Provide the [x, y] coordinate of the cell's center where the given text is located.  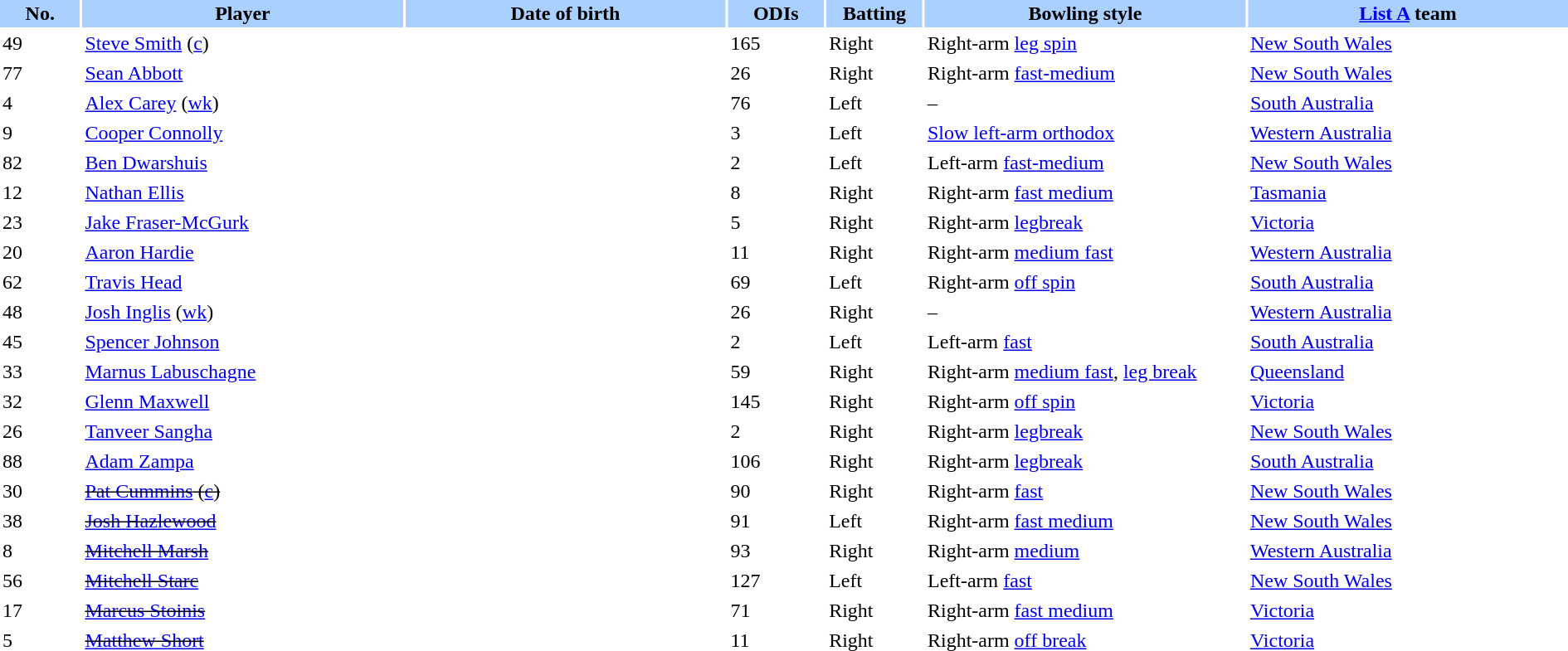
Pat Cummins (c) [242, 491]
56 [40, 581]
Tasmania [1408, 192]
9 [40, 133]
Right-arm leg spin [1085, 43]
Right-arm medium [1085, 551]
Sean Abbott [242, 73]
90 [776, 491]
45 [40, 342]
33 [40, 372]
127 [776, 581]
Queensland [1408, 372]
5 [776, 222]
145 [776, 401]
Tanveer Sangha [242, 431]
76 [776, 103]
30 [40, 491]
Left-arm fast-medium [1085, 163]
Player [242, 13]
Alex Carey (wk) [242, 103]
Right-arm fast-medium [1085, 73]
165 [776, 43]
Adam Zampa [242, 461]
49 [40, 43]
82 [40, 163]
Mitchell Marsh [242, 551]
71 [776, 610]
Batting [874, 13]
23 [40, 222]
Right-arm medium fast, leg break [1085, 372]
Right-arm fast [1085, 491]
Mitchell Starc [242, 581]
59 [776, 372]
Glenn Maxwell [242, 401]
69 [776, 282]
Jake Fraser-McGurk [242, 222]
Josh Inglis (wk) [242, 312]
Marcus Stoinis [242, 610]
77 [40, 73]
106 [776, 461]
62 [40, 282]
20 [40, 252]
88 [40, 461]
Aaron Hardie [242, 252]
List A team [1408, 13]
3 [776, 133]
ODIs [776, 13]
17 [40, 610]
12 [40, 192]
Cooper Connolly [242, 133]
Right-arm medium fast [1085, 252]
Slow left-arm orthodox [1085, 133]
91 [776, 521]
Marnus Labuschagne [242, 372]
No. [40, 13]
11 [776, 252]
Travis Head [242, 282]
Bowling style [1085, 13]
48 [40, 312]
Ben Dwarshuis [242, 163]
Nathan Ellis [242, 192]
Steve Smith (c) [242, 43]
Date of birth [565, 13]
Josh Hazlewood [242, 521]
4 [40, 103]
93 [776, 551]
Spencer Johnson [242, 342]
32 [40, 401]
38 [40, 521]
